Pinpoint the cell where the given text exists, returning its (x, y) midpoint coordinate. 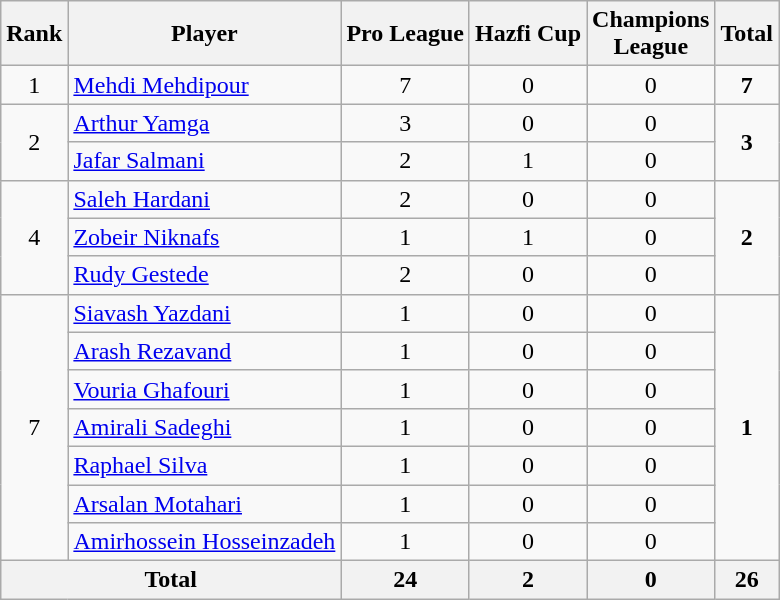
Mehdi Mehdipour (204, 85)
Player (204, 34)
Hazfi Cup (528, 34)
Saleh Hardani (204, 199)
4 (34, 237)
Vouria Ghafouri (204, 389)
Jafar Salmani (204, 161)
Raphael Silva (204, 465)
Zobeir Niknafs (204, 237)
Arash Rezavand (204, 351)
26 (747, 580)
24 (406, 580)
Amirali Sadeghi (204, 427)
Arthur Yamga (204, 123)
Rudy Gestede (204, 275)
Arsalan Motahari (204, 503)
ChampionsLeague (651, 34)
Amirhossein Hosseinzadeh (204, 542)
Rank (34, 34)
Pro League (406, 34)
Siavash Yazdani (204, 313)
